Find where the given text appears and provide that cell's center as (X, Y) coordinate. 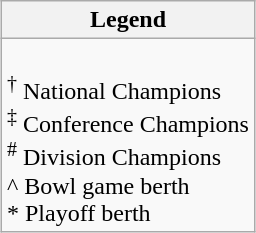
† National Champions ‡ Conference Champions # Division Champions ^ Bowl game berth * Playoff berth (128, 136)
Legend (128, 20)
